Scan for the cell matching the given text and deliver its [x, y] coordinate at center. 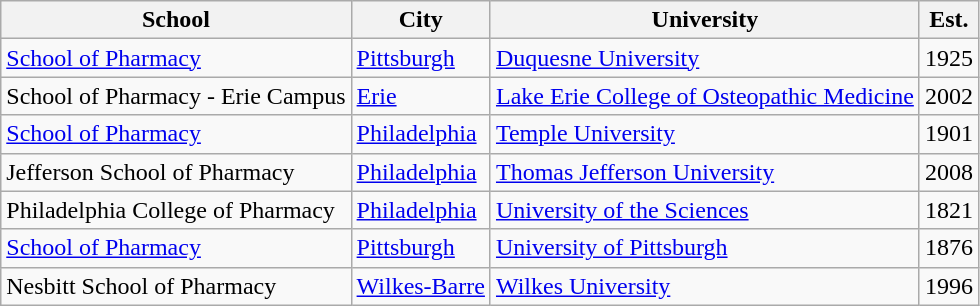
Nesbitt School of Pharmacy [176, 286]
Est. [948, 20]
Lake Erie College of Osteopathic Medicine [704, 96]
1901 [948, 134]
School of Pharmacy - Erie Campus [176, 96]
2008 [948, 172]
Wilkes-Barre [420, 286]
Temple University [704, 134]
City [420, 20]
Philadelphia College of Pharmacy [176, 210]
1876 [948, 248]
University of the Sciences [704, 210]
Erie [420, 96]
2002 [948, 96]
University [704, 20]
1925 [948, 58]
University of Pittsburgh [704, 248]
Duquesne University [704, 58]
Wilkes University [704, 286]
1821 [948, 210]
1996 [948, 286]
Jefferson School of Pharmacy [176, 172]
School [176, 20]
Thomas Jefferson University [704, 172]
